Identify which cell holds the provided text, then report its (X, Y) central coordinate. 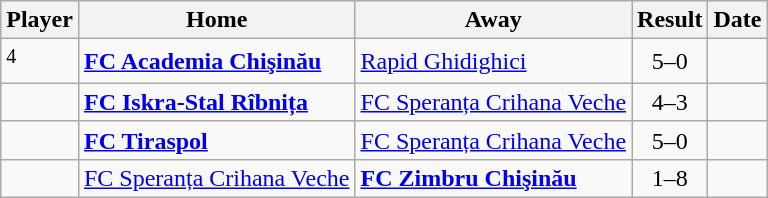
FC Zimbru Chişinău (494, 178)
Date (738, 20)
Result (670, 20)
4 (40, 62)
FC Academia Chişinău (216, 62)
1–8 (670, 178)
Away (494, 20)
FC Tiraspol (216, 140)
4–3 (670, 102)
Rapid Ghidighici (494, 62)
FC Iskra-Stal Rîbnița (216, 102)
Player (40, 20)
Home (216, 20)
